Output the [X, Y] coordinate of the center of the cell containing the given text.  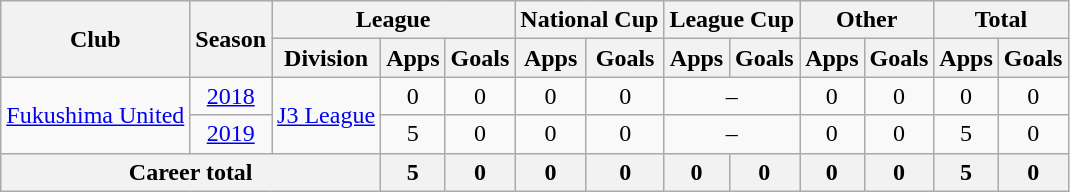
Division [326, 58]
Total [1001, 20]
J3 League [326, 115]
Career total [191, 172]
National Cup [590, 20]
Other [867, 20]
Fukushima United [96, 115]
League Cup [732, 20]
2019 [231, 134]
2018 [231, 96]
League [394, 20]
Season [231, 39]
Club [96, 39]
